Search for the cell housing the specified text and yield its [X, Y] center coordinate. 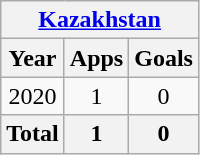
Goals [164, 58]
2020 [33, 96]
Kazakhstan [100, 20]
Year [33, 58]
Total [33, 134]
Apps [96, 58]
